Return (x, y) of the center of cell containing provided text 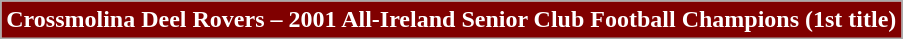
Crossmolina Deel Rovers – 2001 All-Ireland Senior Club Football Champions (1st title) (452, 20)
